Return (x, y) of the center of cell containing provided text 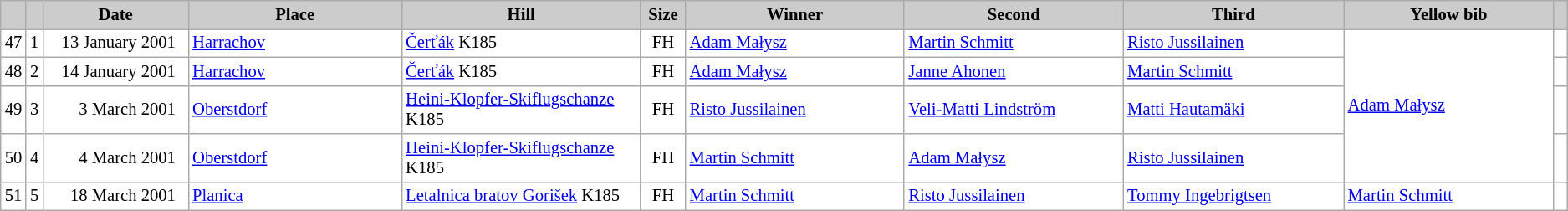
51 (13, 196)
Janne Ahonen (1014, 71)
4 (34, 158)
Letalnica bratov Gorišek K185 (521, 196)
Planica (294, 196)
50 (13, 158)
Size (662, 14)
1 (34, 43)
3 (34, 110)
4 March 2001 (115, 158)
Winner (795, 14)
18 March 2001 (115, 196)
Veli-Matti Lindström (1014, 110)
3 March 2001 (115, 110)
Third (1233, 14)
49 (13, 110)
2 (34, 71)
Yellow bib (1449, 14)
Second (1014, 14)
47 (13, 43)
Date (115, 14)
5 (34, 196)
Tommy Ingebrigtsen (1233, 196)
14 January 2001 (115, 71)
48 (13, 71)
Matti Hautamäki (1233, 110)
Hill (521, 14)
13 January 2001 (115, 43)
Place (294, 14)
